Return the (X, Y) coordinate for the center point of the cell that contains the specified text.  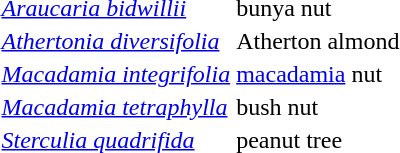
Macadamia tetraphylla (116, 107)
Macadamia integrifolia (116, 74)
Athertonia diversifolia (116, 41)
